Scan for the cell matching the given text and deliver its [X, Y] coordinate at center. 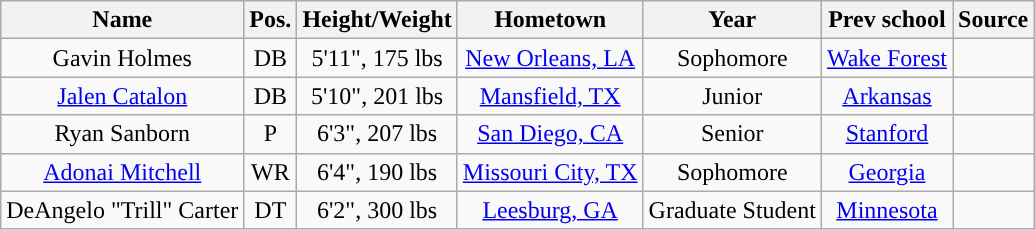
6'3", 207 lbs [377, 134]
5'10", 201 lbs [377, 96]
Prev school [886, 20]
Hometown [550, 20]
DeAngelo "Trill" Carter [122, 210]
Pos. [270, 20]
6'4", 190 lbs [377, 172]
Gavin Holmes [122, 58]
New Orleans, LA [550, 58]
Senior [732, 134]
Junior [732, 96]
6'2", 300 lbs [377, 210]
Georgia [886, 172]
Mansfield, TX [550, 96]
Source [994, 20]
Leesburg, GA [550, 210]
P [270, 134]
5'11", 175 lbs [377, 58]
Wake Forest [886, 58]
Adonai Mitchell [122, 172]
Arkansas [886, 96]
Graduate Student [732, 210]
Year [732, 20]
Ryan Sanborn [122, 134]
Height/Weight [377, 20]
Jalen Catalon [122, 96]
Name [122, 20]
Stanford [886, 134]
San Diego, CA [550, 134]
WR [270, 172]
Minnesota [886, 210]
Missouri City, TX [550, 172]
DT [270, 210]
